Pinpoint the cell where the given text exists, returning its (x, y) midpoint coordinate. 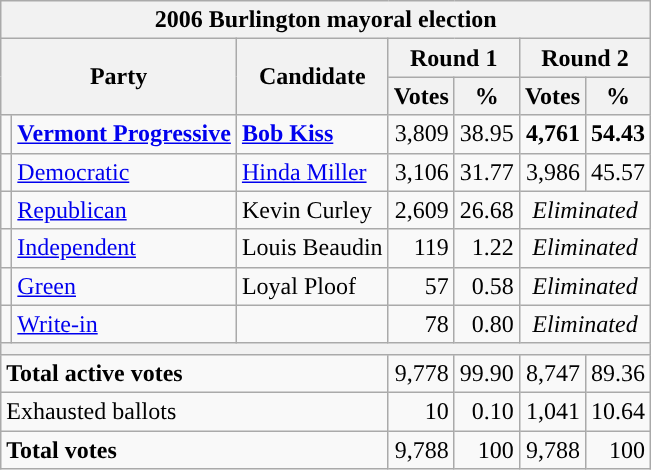
38.95 (486, 134)
Loyal Ploof (312, 286)
10 (421, 411)
3,106 (421, 172)
99.90 (486, 373)
Kevin Curley (312, 210)
Round 1 (454, 58)
Democratic (124, 172)
10.64 (618, 411)
89.36 (618, 373)
Republican (124, 210)
Round 2 (584, 58)
2006 Burlington mayoral election (326, 20)
Total votes (194, 449)
2,609 (421, 210)
Hinda Miller (312, 172)
Party (119, 77)
0.58 (486, 286)
31.77 (486, 172)
Bob Kiss (312, 134)
Total active votes (194, 373)
Write-in (124, 324)
Vermont Progressive (124, 134)
Independent (124, 248)
Louis Beaudin (312, 248)
1.22 (486, 248)
57 (421, 286)
Green (124, 286)
0.80 (486, 324)
54.43 (618, 134)
78 (421, 324)
8,747 (552, 373)
Candidate (312, 77)
1,041 (552, 411)
9,778 (421, 373)
119 (421, 248)
3,809 (421, 134)
4,761 (552, 134)
Exhausted ballots (194, 411)
0.10 (486, 411)
3,986 (552, 172)
45.57 (618, 172)
26.68 (486, 210)
